Capture the cell that displays the provided text and extract its [X, Y] central coordinate. 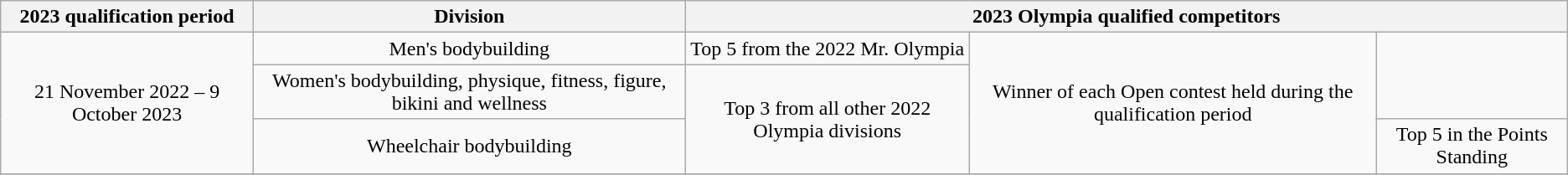
2023 qualification period [127, 17]
Top 3 from all other 2022 Olympia divisions [828, 119]
Winner of each Open contest held during the qualification period [1173, 103]
Wheelchair bodybuilding [469, 146]
Division [469, 17]
21 November 2022 – 9 October 2023 [127, 103]
Top 5 in the Points Standing [1472, 146]
Men's bodybuilding [469, 49]
Women's bodybuilding, physique, fitness, figure, bikini and wellness [469, 92]
2023 Olympia qualified competitors [1126, 17]
Top 5 from the 2022 Mr. Olympia [828, 49]
